Extract the (x, y) coordinate from the center of the cell holding the provided text.  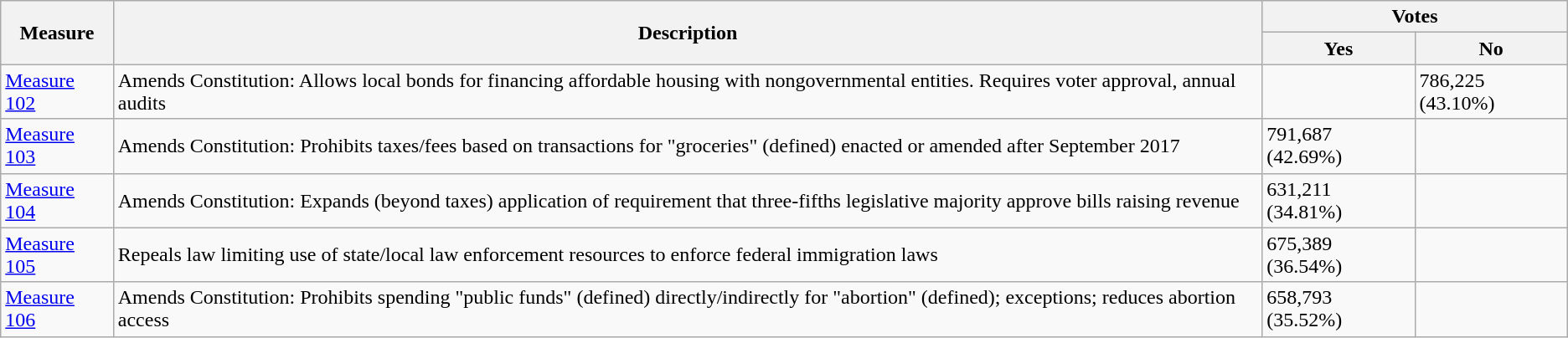
675,389 (36.54%) (1338, 254)
Yes (1338, 49)
Amends Constitution: Prohibits spending "public funds" (defined) directly/indirectly for "abortion" (defined); exceptions; reduces abortion access (688, 310)
Amends Constitution: Prohibits taxes/fees based on transactions for "groceries" (defined) enacted or amended after September 2017 (688, 146)
Amends Constitution: Allows local bonds for financing affordable housing with nongovernmental entities. Requires voter approval, annual audits (688, 92)
631,211 (34.81%) (1338, 201)
Measure 103 (57, 146)
Votes (1415, 17)
Measure 102 (57, 92)
786,225 (43.10%) (1491, 92)
No (1491, 49)
Measure 105 (57, 254)
Repeals law limiting use of state/local law enforcement resources to enforce federal immigration laws (688, 254)
Description (688, 33)
658,793 (35.52%) (1338, 310)
791,687 (42.69%) (1338, 146)
Measure 106 (57, 310)
Measure 104 (57, 201)
Measure (57, 33)
Amends Constitution: Expands (beyond taxes) application of requirement that three-fifths legislative majority approve bills raising revenue (688, 201)
